Locate the cell with the specified text and output its (x, y) center coordinate. 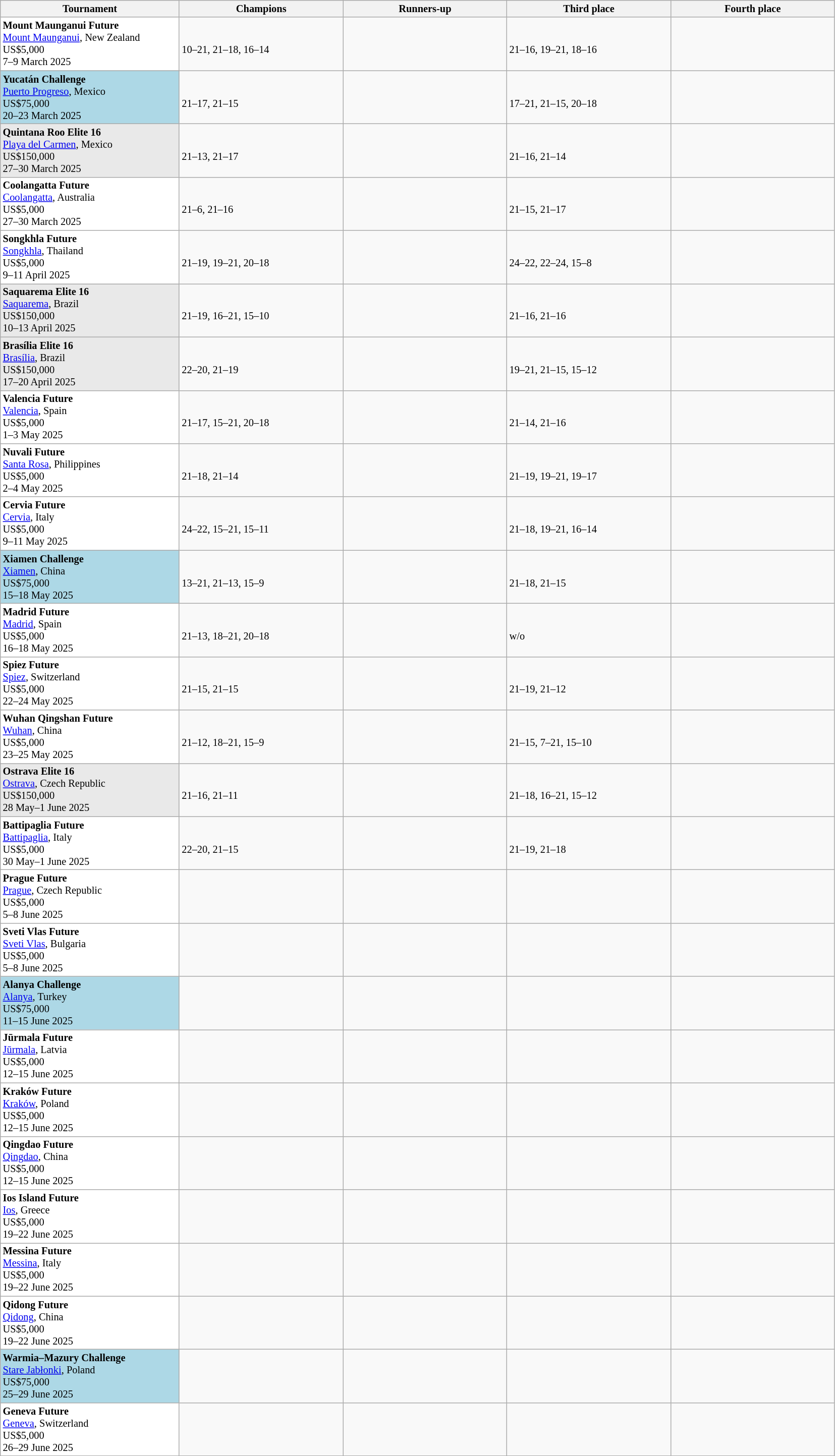
Nuvali FutureSanta Rosa, PhilippinesUS$5,0002–4 May 2025 (90, 470)
Champions (261, 9)
21–12, 18–21, 15–9 (261, 737)
Third place (589, 9)
21–18, 21–15 (589, 577)
Yucatán ChallengePuerto Progreso, MexicoUS$75,00020–23 March 2025 (90, 97)
Kraków FutureKraków, PolandUS$5,00012–15 June 2025 (90, 1110)
Brasília Elite 16Brasília, BrazilUS$150,00017–20 April 2025 (90, 364)
Alanya ChallengeAlanya, TurkeyUS$75,00011–15 June 2025 (90, 1003)
21–6, 21–16 (261, 204)
21–19, 19–21, 20–18 (261, 257)
Jūrmala FutureJūrmala, LatviaUS$5,00012–15 June 2025 (90, 1056)
Valencia FutureValencia, SpainUS$5,0001–3 May 2025 (90, 417)
Ostrava Elite 16Ostrava, Czech RepublicUS$150,00028 May–1 June 2025 (90, 790)
24–22, 22–24, 15–8 (589, 257)
Runners-up (425, 9)
21–16, 21–16 (589, 310)
Songkhla FutureSongkhla, ThailandUS$5,0009–11 April 2025 (90, 257)
Ios Island FutureIos, GreeceUS$5,00019–22 June 2025 (90, 1216)
Saquarema Elite 16Saquarema, BrazilUS$150,00010–13 April 2025 (90, 310)
13–21, 21–13, 15–9 (261, 577)
21–19, 21–12 (589, 683)
21–16, 19–21, 18–16 (589, 44)
Warmia–Mazury ChallengeStare Jabłonki, PolandUS$75,00025–29 June 2025 (90, 1376)
Qidong FutureQidong, ChinaUS$5,00019–22 June 2025 (90, 1323)
21–18, 16–21, 15–12 (589, 790)
21–19, 16–21, 15–10 (261, 310)
Messina FutureMessina, ItalyUS$5,00019–22 June 2025 (90, 1269)
Coolangatta FutureCoolangatta, AustraliaUS$5,00027–30 March 2025 (90, 204)
21–19, 19–21, 19–17 (589, 470)
21–19, 21–18 (589, 843)
21–16, 21–11 (261, 790)
17–21, 21–15, 20–18 (589, 97)
Cervia FutureCervia, ItalyUS$5,0009–11 May 2025 (90, 523)
21–17, 21–15 (261, 97)
22–20, 21–19 (261, 364)
Quintana Roo Elite 16Playa del Carmen, MexicoUS$150,00027–30 March 2025 (90, 150)
21–17, 15–21, 20–18 (261, 417)
21–14, 21–16 (589, 417)
21–13, 18–21, 20–18 (261, 630)
19–21, 21–15, 15–12 (589, 364)
22–20, 21–15 (261, 843)
21–13, 21–17 (261, 150)
Prague FuturePrague, Czech RepublicUS$5,0005–8 June 2025 (90, 896)
21–18, 19–21, 16–14 (589, 523)
Qingdao FutureQingdao, ChinaUS$5,00012–15 June 2025 (90, 1163)
24–22, 15–21, 15–11 (261, 523)
Mount Maunganui FutureMount Maunganui, New ZealandUS$5,0007–9 March 2025 (90, 44)
21–15, 21–15 (261, 683)
21–16, 21–14 (589, 150)
Wuhan Qingshan FutureWuhan, ChinaUS$5,00023–25 May 2025 (90, 737)
21–15, 7–21, 15–10 (589, 737)
Battipaglia FutureBattipaglia, ItalyUS$5,00030 May–1 June 2025 (90, 843)
Tournament (90, 9)
Spiez FutureSpiez, SwitzerlandUS$5,00022–24 May 2025 (90, 683)
Madrid FutureMadrid, SpainUS$5,00016–18 May 2025 (90, 630)
21–18, 21–14 (261, 470)
Geneva FutureGeneva, SwitzerlandUS$5,00026–29 June 2025 (90, 1429)
21–15, 21–17 (589, 204)
w/o (589, 630)
Xiamen ChallengeXiamen, ChinaUS$75,00015–18 May 2025 (90, 577)
Sveti Vlas FutureSveti Vlas, BulgariaUS$5,0005–8 June 2025 (90, 950)
10–21, 21–18, 16–14 (261, 44)
Fourth place (753, 9)
